Return the [x, y] coordinate for the center point of the cell that contains the specified text.  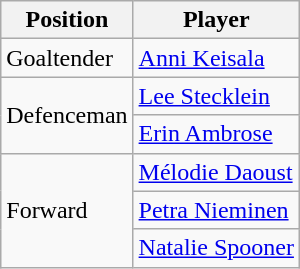
Natalie Spooner [216, 248]
Goaltender [67, 58]
Position [67, 20]
Lee Stecklein [216, 96]
Defenceman [67, 115]
Player [216, 20]
Petra Nieminen [216, 210]
Anni Keisala [216, 58]
Erin Ambrose [216, 134]
Forward [67, 210]
Mélodie Daoust [216, 172]
